Provide the [x, y] coordinate of the cell's center where the given text is located.  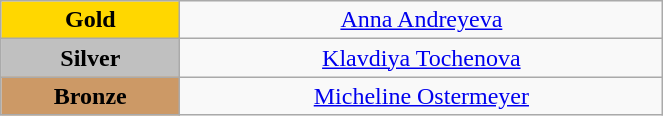
Silver [90, 58]
Gold [90, 20]
Micheline Ostermeyer [422, 96]
Bronze [90, 96]
Anna Andreyeva [422, 20]
Klavdiya Tochenova [422, 58]
